Pinpoint the cell where the given text exists, returning its [X, Y] midpoint coordinate. 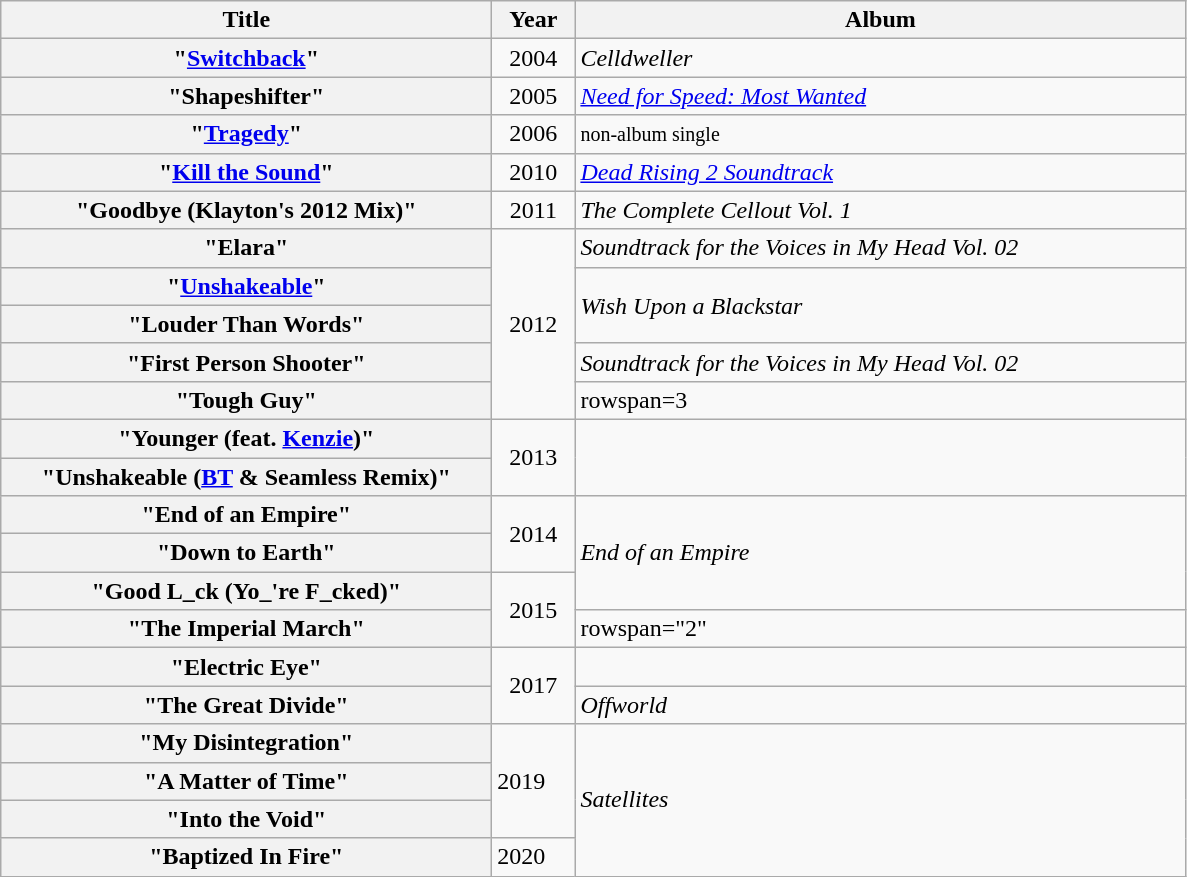
"Elara" [246, 248]
2020 [534, 857]
"The Great Divide" [246, 705]
"Baptized In Fire" [246, 857]
2017 [534, 686]
"Good L_ck (Yo_'re F_cked)" [246, 591]
2011 [534, 210]
"Tragedy" [246, 134]
"Shapeshifter" [246, 96]
"Tough Guy" [246, 400]
Wish Upon a Blackstar [880, 305]
2005 [534, 96]
"My Disintegration" [246, 743]
"Electric Eye" [246, 667]
2019 [534, 781]
"Younger (feat. Kenzie)" [246, 438]
End of an Empire [880, 553]
"The Imperial March" [246, 629]
The Complete Cellout Vol. 1 [880, 210]
2004 [534, 58]
"Goodbye (Klayton's 2012 Mix)" [246, 210]
2010 [534, 172]
"Louder Than Words" [246, 324]
"End of an Empire" [246, 515]
"Into the Void" [246, 819]
2006 [534, 134]
"Switchback" [246, 58]
Year [534, 20]
Offworld [880, 705]
Satellites [880, 800]
Title [246, 20]
"Unshakeable (BT & Seamless Remix)" [246, 477]
rowspan="2" [880, 629]
"Down to Earth" [246, 553]
Album [880, 20]
2012 [534, 324]
"A Matter of Time" [246, 781]
2013 [534, 457]
Celldweller [880, 58]
Need for Speed: Most Wanted [880, 96]
"Kill the Sound" [246, 172]
rowspan=3 [880, 400]
2015 [534, 610]
Dead Rising 2 Soundtrack [880, 172]
"Unshakeable" [246, 286]
non-album single [880, 134]
"First Person Shooter" [246, 362]
2014 [534, 534]
